Provide the (x, y) coordinate of the cell's center where the given text is located.  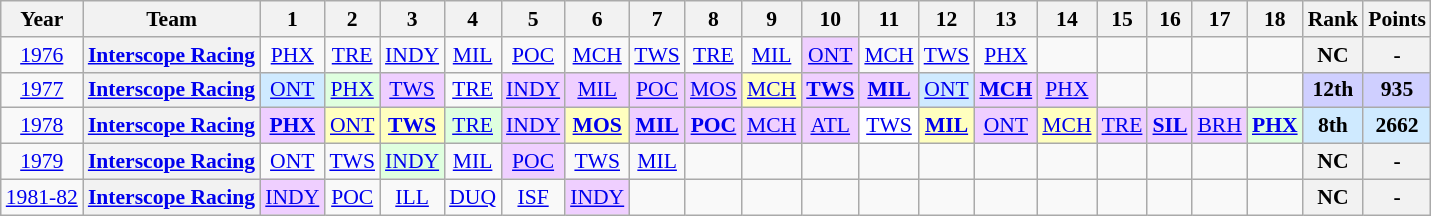
ISF (533, 197)
15 (1122, 19)
ATL (830, 126)
1 (292, 19)
1978 (42, 126)
1981-82 (42, 197)
11 (888, 19)
935 (1397, 90)
8 (714, 19)
18 (1275, 19)
13 (1006, 19)
ILL (412, 197)
16 (1170, 19)
3 (412, 19)
12 (947, 19)
Team (172, 19)
6 (597, 19)
BRH (1220, 126)
17 (1220, 19)
12th (1334, 90)
8th (1334, 126)
Rank (1334, 19)
7 (657, 19)
1979 (42, 162)
10 (830, 19)
Year (42, 19)
14 (1066, 19)
4 (472, 19)
2 (352, 19)
1977 (42, 90)
SIL (1170, 126)
1976 (42, 55)
5 (533, 19)
DUQ (472, 197)
9 (772, 19)
2662 (1397, 126)
Points (1397, 19)
